For the text-containing cell, return its midpoint in (x, y) coordinate format. 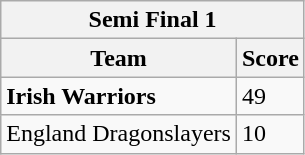
Score (270, 58)
Team (119, 58)
49 (270, 96)
England Dragonslayers (119, 134)
Semi Final 1 (153, 20)
Irish Warriors (119, 96)
10 (270, 134)
